Detect which cell encompasses the target text, then output its (X, Y) center coordinate. 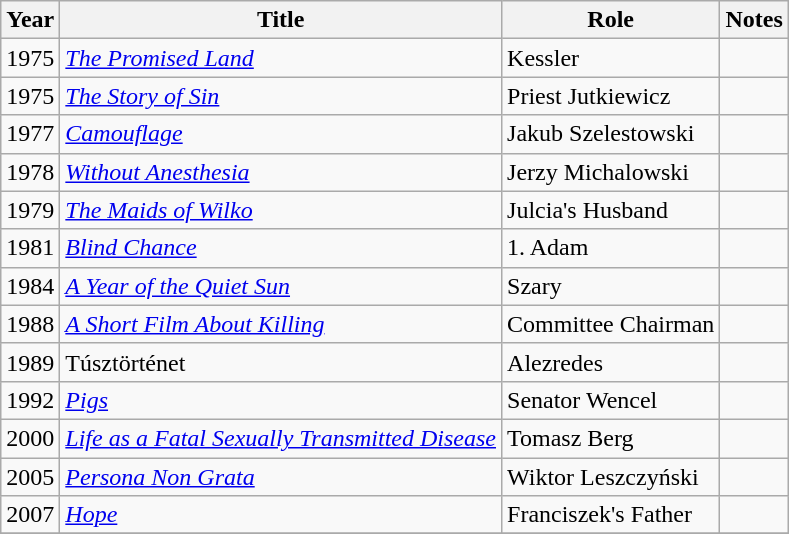
Priest Jutkiewicz (611, 96)
Camouflage (281, 134)
1992 (30, 400)
Franciszek's Father (611, 515)
The Promised Land (281, 58)
Hope (281, 515)
2005 (30, 477)
Jakub Szelestowski (611, 134)
1978 (30, 172)
Julcia's Husband (611, 210)
2007 (30, 515)
1989 (30, 362)
Title (281, 20)
Life as a Fatal Sexually Transmitted Disease (281, 438)
Committee Chairman (611, 324)
A Short Film About Killing (281, 324)
Tomasz Berg (611, 438)
The Maids of Wilko (281, 210)
Szary (611, 286)
1. Adam (611, 248)
Role (611, 20)
Senator Wencel (611, 400)
Blind Chance (281, 248)
Without Anesthesia (281, 172)
Wiktor Leszczyński (611, 477)
Persona Non Grata (281, 477)
2000 (30, 438)
Kessler (611, 58)
1981 (30, 248)
Pigs (281, 400)
Jerzy Michalowski (611, 172)
Notes (754, 20)
1984 (30, 286)
Túsztörténet (281, 362)
The Story of Sin (281, 96)
1988 (30, 324)
1979 (30, 210)
1977 (30, 134)
A Year of the Quiet Sun (281, 286)
Year (30, 20)
Alezredes (611, 362)
